Output the [x, y] coordinate of the center of the cell containing the given text.  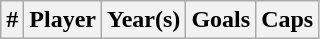
# [12, 20]
Goals [221, 20]
Year(s) [144, 20]
Caps [288, 20]
Player [63, 20]
